Search for the cell housing the specified text and yield its [X, Y] center coordinate. 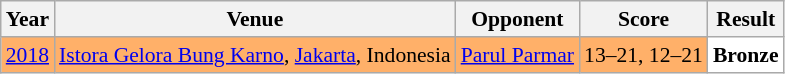
2018 [28, 55]
Parul Parmar [518, 55]
Istora Gelora Bung Karno, Jakarta, Indonesia [255, 55]
Score [644, 19]
Venue [255, 19]
Result [746, 19]
Bronze [746, 55]
13–21, 12–21 [644, 55]
Opponent [518, 19]
Year [28, 19]
